Output the (x, y) coordinate of the center of the cell containing the given text.  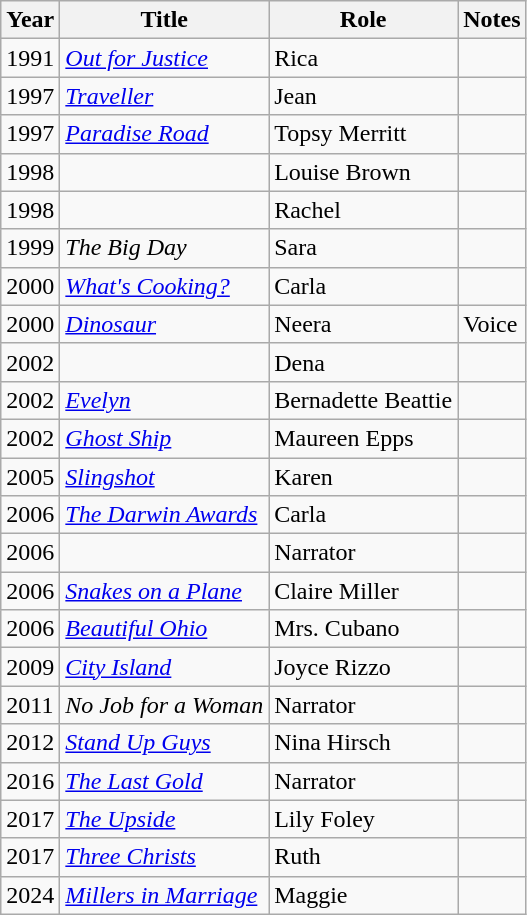
The Big Day (164, 248)
Title (164, 20)
Snakes on a Plane (164, 591)
2012 (30, 743)
Notes (492, 20)
Sara (364, 248)
2024 (30, 895)
Nina Hirsch (364, 743)
Role (364, 20)
Louise Brown (364, 172)
Rica (364, 58)
Paradise Road (164, 134)
Topsy Merritt (364, 134)
The Darwin Awards (164, 515)
The Upside (164, 819)
Evelyn (164, 400)
Three Christs (164, 857)
Ghost Ship (164, 438)
Joyce Rizzo (364, 667)
Dena (364, 362)
2011 (30, 705)
Dinosaur (164, 324)
City Island (164, 667)
Bernadette Beattie (364, 400)
Traveller (164, 96)
Beautiful Ohio (164, 629)
1999 (30, 248)
1991 (30, 58)
Maggie (364, 895)
2016 (30, 781)
2005 (30, 477)
Voice (492, 324)
Year (30, 20)
Neera (364, 324)
2009 (30, 667)
Rachel (364, 210)
Mrs. Cubano (364, 629)
Ruth (364, 857)
The Last Gold (164, 781)
Lily Foley (364, 819)
Maureen Epps (364, 438)
What's Cooking? (164, 286)
Claire Miller (364, 591)
Karen (364, 477)
Stand Up Guys (164, 743)
No Job for a Woman (164, 705)
Jean (364, 96)
Slingshot (164, 477)
Out for Justice (164, 58)
Millers in Marriage (164, 895)
